Capture the cell that displays the provided text and extract its (X, Y) central coordinate. 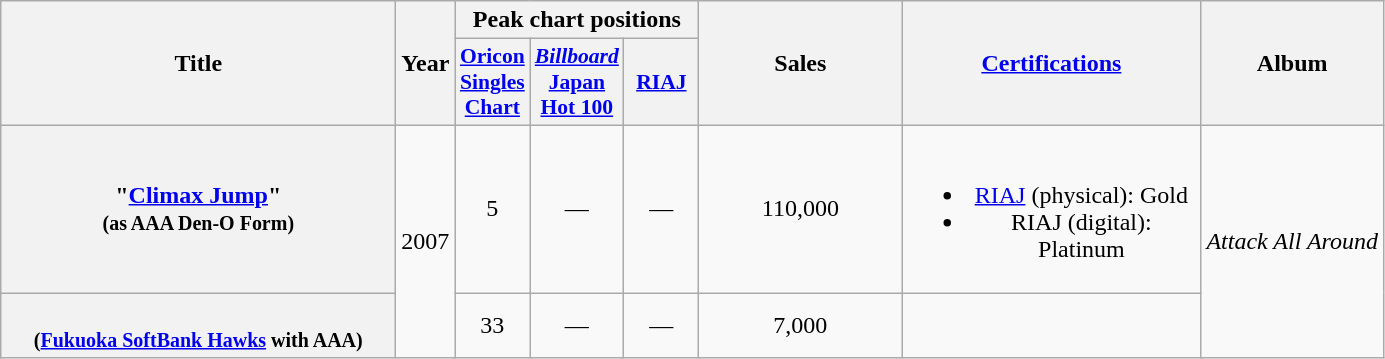
5 (492, 208)
110,000 (800, 208)
RIAJ (662, 82)
7,000 (800, 324)
Billboard Japan Hot 100 (577, 82)
Peak chart positions (577, 20)
2007 (426, 241)
Attack All Around (1292, 241)
33 (492, 324)
Title (198, 64)
"Climax Jump"(as AAA Den-O Form) (198, 208)
Year (426, 64)
Certifications (1052, 64)
Album (1292, 64)
(Fukuoka SoftBank Hawks with AAA) (198, 324)
Sales (800, 64)
Oricon Singles Chart (492, 82)
RIAJ (physical): GoldRIAJ (digital): Platinum (1052, 208)
